Extract the [x, y] coordinate from the center of the cell holding the provided text.  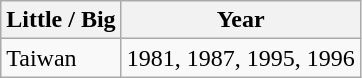
Year [240, 20]
1981, 1987, 1995, 1996 [240, 58]
Taiwan [61, 58]
Little / Big [61, 20]
